For the text-containing cell, return its midpoint in (x, y) coordinate format. 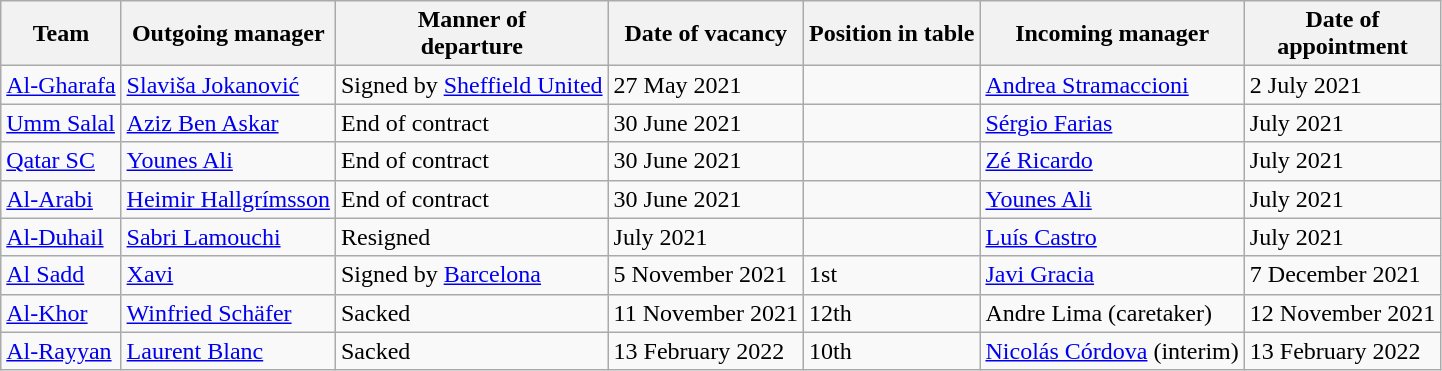
5 November 2021 (706, 275)
Xavi (228, 275)
Sérgio Farias (1112, 123)
27 May 2021 (706, 85)
Laurent Blanc (228, 351)
Sabri Lamouchi (228, 237)
Date ofappointment (1342, 34)
Al-Arabi (61, 199)
Date of vacancy (706, 34)
10th (892, 351)
Nicolás Córdova (interim) (1112, 351)
Al Sadd (61, 275)
1st (892, 275)
Qatar SC (61, 161)
12th (892, 313)
Andre Lima (caretaker) (1112, 313)
Heimir Hallgrímsson (228, 199)
Winfried Schäfer (228, 313)
Resigned (472, 237)
Outgoing manager (228, 34)
Signed by Barcelona (472, 275)
Al-Khor (61, 313)
Signed by Sheffield United (472, 85)
Zé Ricardo (1112, 161)
Javi Gracia (1112, 275)
Luís Castro (1112, 237)
Position in table (892, 34)
Al-Rayyan (61, 351)
Incoming manager (1112, 34)
7 December 2021 (1342, 275)
Andrea Stramaccioni (1112, 85)
Al-Duhail (61, 237)
Umm Salal (61, 123)
Slaviša Jokanović (228, 85)
12 November 2021 (1342, 313)
2 July 2021 (1342, 85)
Aziz Ben Askar (228, 123)
Al-Gharafa (61, 85)
Team (61, 34)
11 November 2021 (706, 313)
Manner ofdeparture (472, 34)
